Scan for the cell matching the given text and deliver its [x, y] coordinate at center. 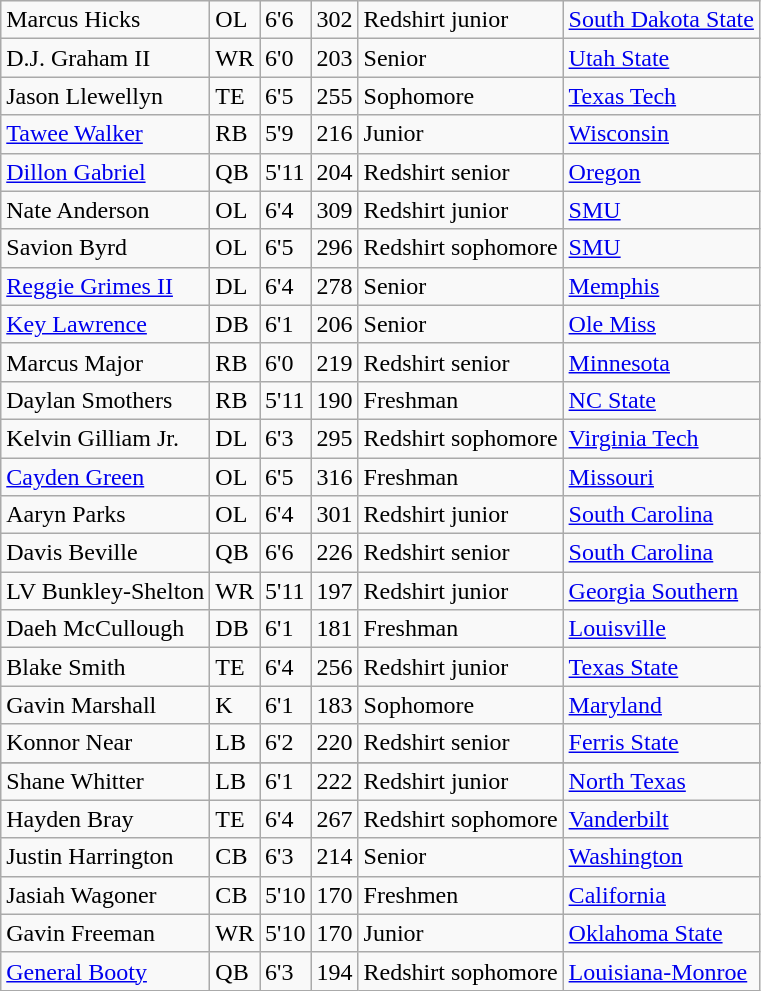
General Booty [106, 971]
D.J. Graham II [106, 58]
LV Bunkley-Shelton [106, 591]
222 [334, 781]
220 [334, 743]
Vanderbilt [661, 819]
Oklahoma State [661, 933]
Marcus Hicks [106, 20]
214 [334, 857]
309 [334, 210]
Jason Llewellyn [106, 96]
316 [334, 477]
Oregon [661, 172]
Justin Harrington [106, 857]
Key Lawrence [106, 324]
226 [334, 553]
Louisville [661, 629]
Daylan Smothers [106, 400]
Freshmen [460, 895]
Tawee Walker [106, 134]
295 [334, 438]
Kelvin Gilliam Jr. [106, 438]
206 [334, 324]
Gavin Freeman [106, 933]
Shane Whitter [106, 781]
Wisconsin [661, 134]
Hayden Bray [106, 819]
5'9 [286, 134]
296 [334, 248]
256 [334, 667]
Davis Beville [106, 553]
Jasiah Wagoner [106, 895]
Texas State [661, 667]
Daeh McCullough [106, 629]
6'2 [286, 743]
197 [334, 591]
Aaryn Parks [106, 515]
Dillon Gabriel [106, 172]
181 [334, 629]
Georgia Southern [661, 591]
Virginia Tech [661, 438]
South Dakota State [661, 20]
Louisiana-Monroe [661, 971]
Washington [661, 857]
Ole Miss [661, 324]
Blake Smith [106, 667]
Nate Anderson [106, 210]
North Texas [661, 781]
Ferris State [661, 743]
190 [334, 400]
183 [334, 705]
K [235, 705]
219 [334, 362]
Reggie Grimes II [106, 286]
Maryland [661, 705]
Marcus Major [106, 362]
Gavin Marshall [106, 705]
216 [334, 134]
NC State [661, 400]
Minnesota [661, 362]
Missouri [661, 477]
302 [334, 20]
Texas Tech [661, 96]
Savion Byrd [106, 248]
Memphis [661, 286]
Konnor Near [106, 743]
278 [334, 286]
Utah State [661, 58]
194 [334, 971]
267 [334, 819]
204 [334, 172]
255 [334, 96]
Cayden Green [106, 477]
California [661, 895]
203 [334, 58]
301 [334, 515]
